Detect which cell encompasses the target text, then output its [x, y] center coordinate. 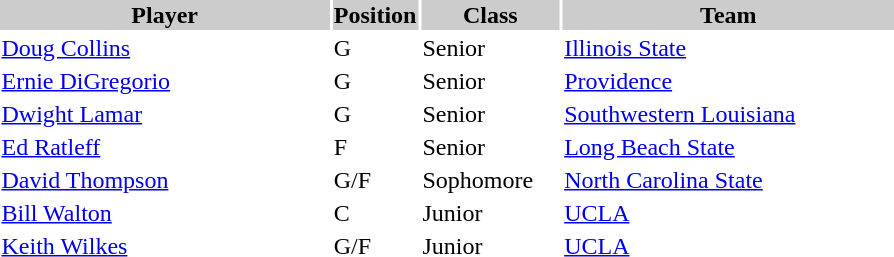
Dwight Lamar [164, 114]
Player [164, 15]
F [375, 147]
UCLA [728, 213]
North Carolina State [728, 180]
Team [728, 15]
Southwestern Louisiana [728, 114]
Ed Ratleff [164, 147]
Ernie DiGregorio [164, 81]
David Thompson [164, 180]
Bill Walton [164, 213]
Position [375, 15]
Class [490, 15]
Sophomore [490, 180]
Providence [728, 81]
C [375, 213]
G/F [375, 180]
Illinois State [728, 48]
Long Beach State [728, 147]
Junior [490, 213]
Doug Collins [164, 48]
